Determine the (x, y) coordinate at the center of the cell enclosing the given text.  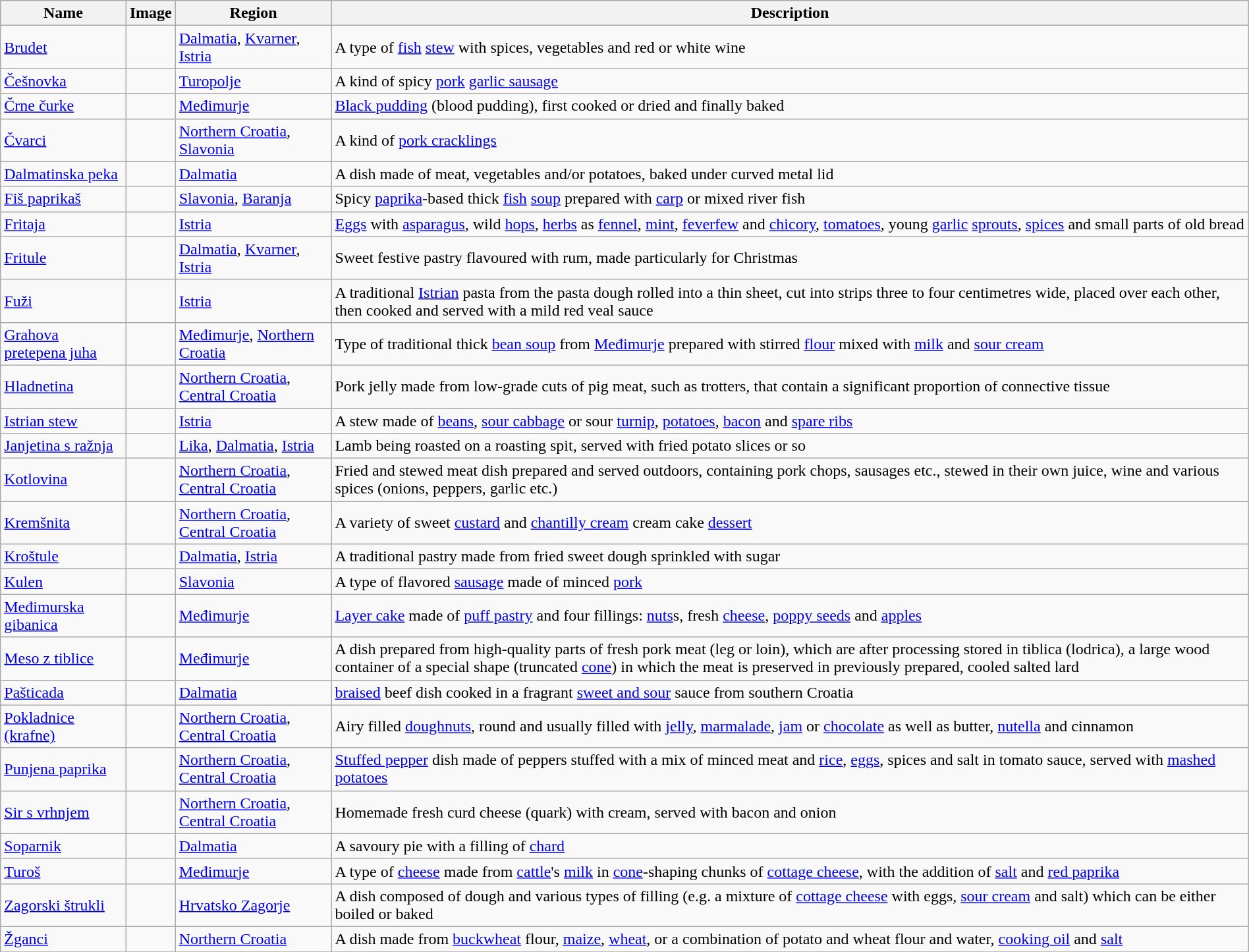
Soparnik (63, 846)
A traditional pastry made from fried sweet dough sprinkled with sugar (790, 557)
A dish made of meat, vegetables and/or potatoes, baked under curved metal lid (790, 174)
Airy filled doughnuts, round and usually filled with jelly, marmalade, jam or chocolate as well as butter, nutella and cinnamon (790, 726)
Pork jelly made from low-grade cuts of pig meat, such as trotters, that contain a significant proportion of connective tissue (790, 386)
Dalmatinska peka (63, 174)
Črne čurke (63, 106)
Sweet festive pastry flavoured with rum, made particularly for Christmas (790, 258)
A savoury pie with a filling of chard (790, 846)
Hladnetina (63, 386)
Homemade fresh curd cheese (quark) with cream, served with bacon and onion (790, 812)
Image (150, 13)
Meso z tiblice (63, 659)
Punjena paprika (63, 770)
braised beef dish cooked in a fragrant sweet and sour sauce from southern Croatia (790, 692)
Turoš (63, 871)
Fritaja (63, 224)
Northern Croatia (253, 939)
Northern Croatia, Slavonia (253, 140)
A kind of spicy pork garlic sausage (790, 81)
Pokladnice (krafne) (63, 726)
Janjetina s ražnja (63, 446)
Spicy paprika-based thick fish soup prepared with carp or mixed river fish (790, 199)
A type of cheese made from cattle's milk in cone-shaping chunks of cottage cheese, with the addition of salt and red paprika (790, 871)
Lamb being roasted on a roasting spit, served with fried potato slices or so (790, 446)
A dish made from buckwheat flour, maize, wheat, or a combination of potato and wheat flour and water, cooking oil and salt (790, 939)
Kotlovina (63, 480)
Međimurska gibanica (63, 615)
Brudet (63, 47)
Pašticada (63, 692)
Slavonia (253, 582)
Layer cake made of puff pastry and four fillings: nutss, fresh cheese, poppy seeds and apples (790, 615)
Black pudding (blood pudding), first cooked or dried and finally baked (790, 106)
Hrvatsko Zagorje (253, 905)
Kulen (63, 582)
Lika, Dalmatia, Istria (253, 446)
Sir s vrhnjem (63, 812)
A type of flavored sausage made of minced pork (790, 582)
A stew made of beans, sour cabbage or sour turnip, potatoes, bacon and spare ribs (790, 421)
Eggs with asparagus, wild hops, herbs as fennel, mint, feverfew and chicory, tomatoes, young garlic sprouts, spices and small parts of old bread (790, 224)
Description (790, 13)
Grahova pretepena juha (63, 344)
Fritule (63, 258)
A kind of pork cracklings (790, 140)
Istrian stew (63, 421)
Zagorski štrukli (63, 905)
Type of traditional thick bean soup from Međimurje prepared with stirred flour mixed with milk and sour cream (790, 344)
Region (253, 13)
Fuži (63, 300)
Name (63, 13)
Žganci (63, 939)
Kremšnita (63, 523)
Fiš paprikaš (63, 199)
Češnovka (63, 81)
Kroštule (63, 557)
Međimurje, Northern Croatia (253, 344)
Stuffed pepper dish made of peppers stuffed with a mix of minced meat and rice, eggs, spices and salt in tomato sauce, served with mashed potatoes (790, 770)
A variety of sweet custard and chantilly cream cream cake dessert (790, 523)
Čvarci (63, 140)
Dalmatia, Istria (253, 557)
A type of fish stew with spices, vegetables and red or white wine (790, 47)
Turopolje (253, 81)
Slavonia, Baranja (253, 199)
